Locate the cell with the specified text and output its [X, Y] center coordinate. 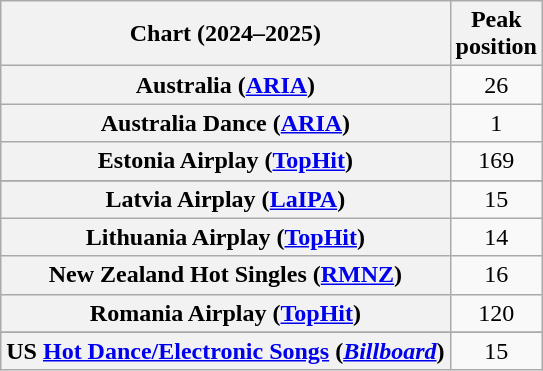
Chart (2024–2025) [226, 34]
Peakposition [496, 34]
120 [496, 313]
Estonia Airplay (TopHit) [226, 161]
169 [496, 161]
Australia (ARIA) [226, 85]
US Hot Dance/Electronic Songs (Billboard) [226, 351]
26 [496, 85]
Latvia Airplay (LaIPA) [226, 199]
16 [496, 275]
New Zealand Hot Singles (RMNZ) [226, 275]
14 [496, 237]
Lithuania Airplay (TopHit) [226, 237]
1 [496, 123]
Australia Dance (ARIA) [226, 123]
Romania Airplay (TopHit) [226, 313]
